Extract the [x, y] coordinate from the center of the cell holding the provided text.  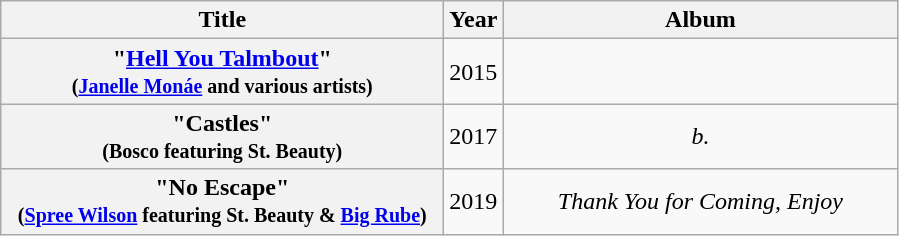
2015 [474, 72]
Thank You for Coming, Enjoy [700, 202]
2017 [474, 136]
"Hell You Talmbout"(Janelle Monáe and various artists) [222, 72]
Album [700, 20]
b. [700, 136]
2019 [474, 202]
"No Escape"(Spree Wilson featuring St. Beauty & Big Rube) [222, 202]
Year [474, 20]
"Castles"(Bosco featuring St. Beauty) [222, 136]
Title [222, 20]
